Return the [x, y] coordinate for the center point of the cell that contains the specified text.  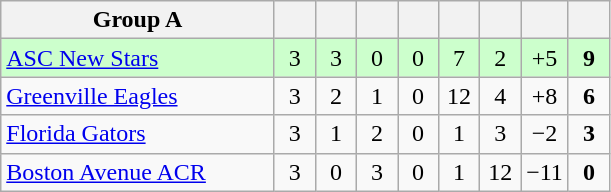
Florida Gators [138, 134]
4 [500, 96]
Group A [138, 20]
+5 [545, 58]
+8 [545, 96]
ASC New Stars [138, 58]
Boston Avenue ACR [138, 172]
6 [588, 96]
−2 [545, 134]
7 [460, 58]
Greenville Eagles [138, 96]
9 [588, 58]
−11 [545, 172]
